Determine the [X, Y] coordinate at the center of the cell enclosing the given text.  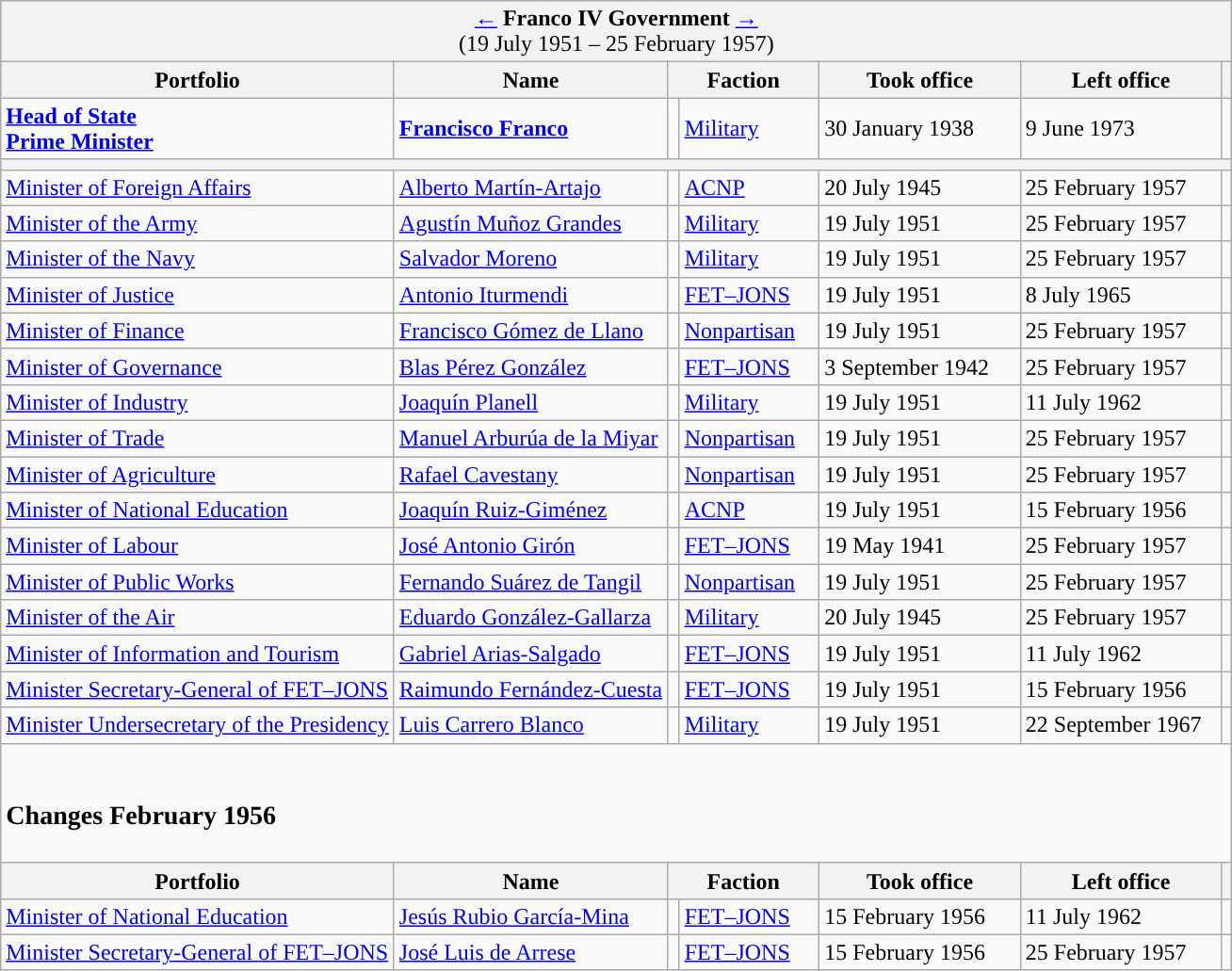
Eduardo González-Gallarza [530, 618]
Agustín Muñoz Grandes [530, 223]
Jesús Rubio García-Mina [530, 916]
Minister of Labour [198, 546]
Minister of Trade [198, 438]
Joaquín Planell [530, 402]
Minister of Foreign Affairs [198, 187]
Minister of Agriculture [198, 474]
22 September 1967 [1121, 725]
Minister of Governance [198, 366]
Joaquín Ruiz-Giménez [530, 510]
3 September 1942 [920, 366]
19 May 1941 [920, 546]
9 June 1973 [1121, 128]
José Luis de Arrese [530, 952]
Blas Pérez González [530, 366]
Minister of the Navy [198, 259]
8 July 1965 [1121, 295]
30 January 1938 [920, 128]
Antonio Iturmendi [530, 295]
Minister of the Army [198, 223]
Minister Undersecretary of the Presidency [198, 725]
Francisco Franco [530, 128]
Minister of Information and Tourism [198, 654]
Gabriel Arias-Salgado [530, 654]
Rafael Cavestany [530, 474]
José Antonio Girón [530, 546]
Raimundo Fernández-Cuesta [530, 689]
Minister of Justice [198, 295]
Fernando Suárez de Tangil [530, 582]
Francisco Gómez de Llano [530, 331]
Minister of Public Works [198, 582]
Luis Carrero Blanco [530, 725]
Manuel Arburúa de la Miyar [530, 438]
Minister of Finance [198, 331]
Minister of Industry [198, 402]
Salvador Moreno [530, 259]
Alberto Martín-Artajo [530, 187]
Changes February 1956 [616, 802]
Head of StatePrime Minister [198, 128]
← Franco IV Government →(19 July 1951 – 25 February 1957) [616, 32]
Minister of the Air [198, 618]
